Detect which cell encompasses the target text, then output its (x, y) center coordinate. 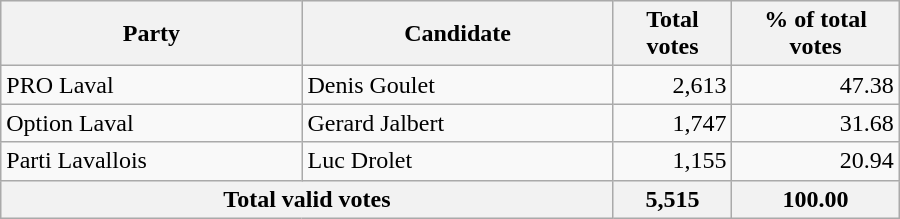
Total valid votes (307, 199)
1,155 (672, 161)
% of total votes (816, 34)
Luc Drolet (458, 161)
100.00 (816, 199)
31.68 (816, 123)
5,515 (672, 199)
2,613 (672, 85)
Candidate (458, 34)
Option Laval (152, 123)
Parti Lavallois (152, 161)
PRO Laval (152, 85)
Gerard Jalbert (458, 123)
Denis Goulet (458, 85)
1,747 (672, 123)
20.94 (816, 161)
47.38 (816, 85)
Total votes (672, 34)
Party (152, 34)
